Output the (x, y) coordinate of the center of the cell containing the given text.  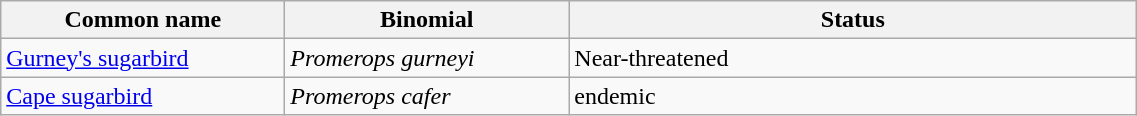
Cape sugarbird (143, 96)
endemic (853, 96)
Gurney's sugarbird (143, 58)
Status (853, 20)
Near-threatened (853, 58)
Promerops cafer (427, 96)
Promerops gurneyi (427, 58)
Binomial (427, 20)
Common name (143, 20)
